Capture the cell that displays the provided text and extract its [x, y] central coordinate. 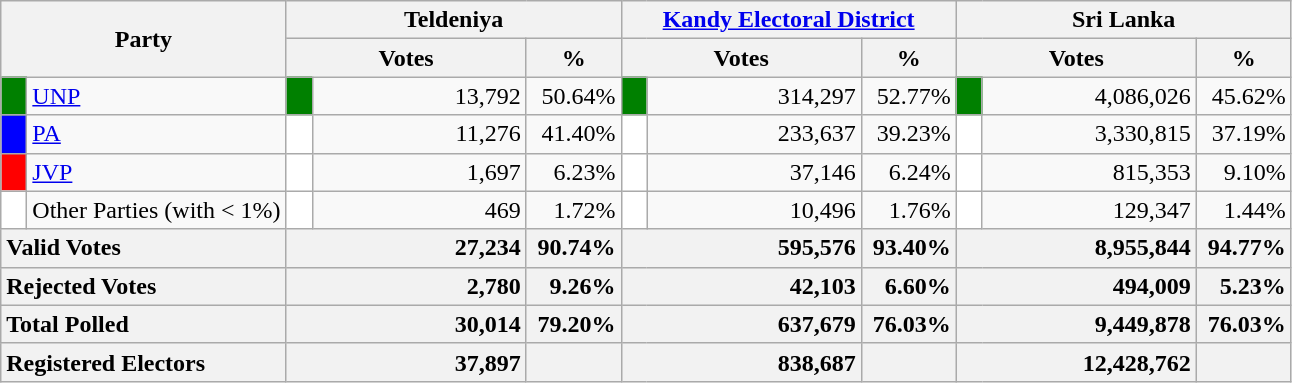
637,679 [741, 324]
94.77% [1244, 248]
37.19% [1244, 134]
37,897 [406, 362]
11,276 [419, 134]
233,637 [754, 134]
Rejected Votes [144, 286]
Total Polled [144, 324]
27,234 [406, 248]
41.40% [574, 134]
595,576 [741, 248]
Registered Electors [144, 362]
93.40% [908, 248]
Party [144, 39]
Teldeniya [454, 20]
314,297 [754, 96]
838,687 [741, 362]
79.20% [574, 324]
2,780 [406, 286]
50.64% [574, 96]
6.23% [574, 172]
9.10% [1244, 172]
1,697 [419, 172]
3,330,815 [1089, 134]
30,014 [406, 324]
Valid Votes [144, 248]
129,347 [1089, 210]
UNP [156, 96]
9.26% [574, 286]
90.74% [574, 248]
5.23% [1244, 286]
1.44% [1244, 210]
12,428,762 [1076, 362]
4,086,026 [1089, 96]
42,103 [741, 286]
Kandy Electoral District [788, 20]
6.60% [908, 286]
8,955,844 [1076, 248]
1.72% [574, 210]
37,146 [754, 172]
PA [156, 134]
469 [419, 210]
52.77% [908, 96]
9,449,878 [1076, 324]
815,353 [1089, 172]
13,792 [419, 96]
Other Parties (with < 1%) [156, 210]
39.23% [908, 134]
JVP [156, 172]
10,496 [754, 210]
45.62% [1244, 96]
494,009 [1076, 286]
6.24% [908, 172]
Sri Lanka [1124, 20]
1.76% [908, 210]
